Extract the (x, y) coordinate from the center of the cell holding the provided text.  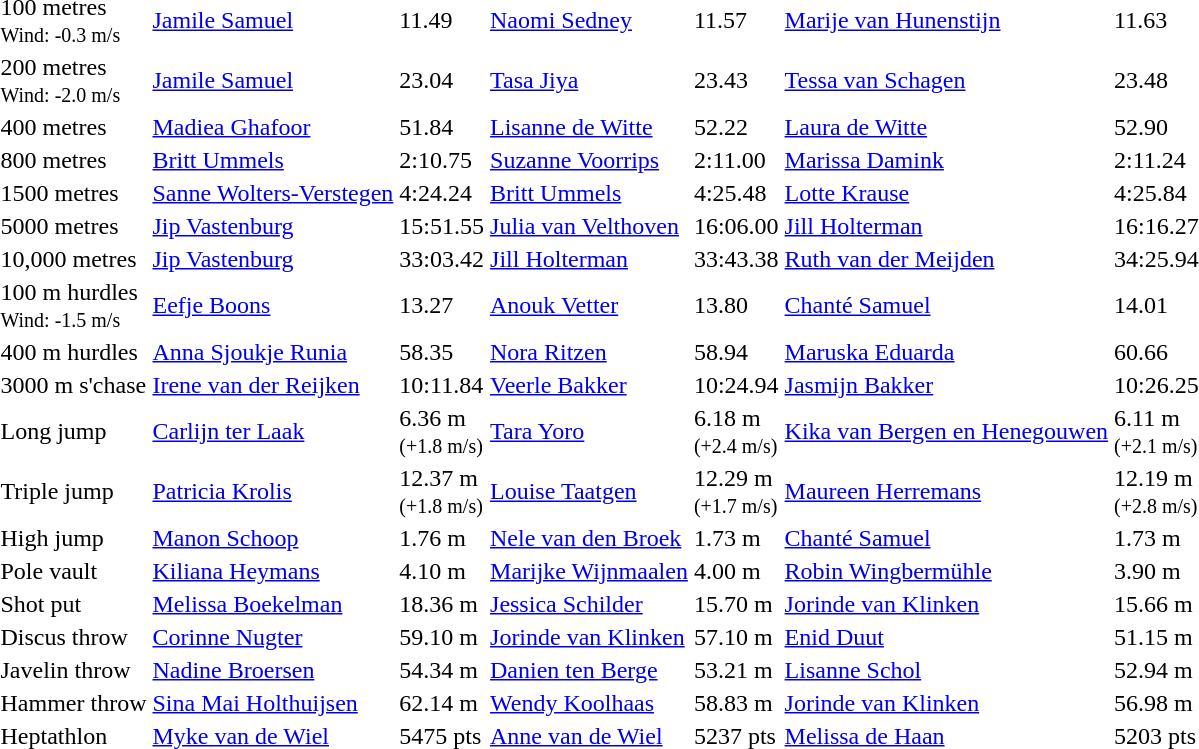
Marijke Wijnmaalen (590, 571)
4.10 m (442, 571)
Louise Taatgen (590, 492)
Veerle Bakker (590, 385)
6.18 m(+2.4 m/s) (736, 432)
Tessa van Schagen (946, 80)
Enid Duut (946, 637)
Wendy Koolhaas (590, 703)
4:25.48 (736, 193)
15:51.55 (442, 226)
13.27 (442, 306)
Lisanne Schol (946, 670)
Carlijn ter Laak (273, 432)
51.84 (442, 127)
Tara Yoro (590, 432)
Kika van Bergen en Henegouwen (946, 432)
52.22 (736, 127)
Patricia Krolis (273, 492)
18.36 m (442, 604)
Julia van Velthoven (590, 226)
Irene van der Reijken (273, 385)
58.94 (736, 352)
Danien ten Berge (590, 670)
23.04 (442, 80)
Nele van den Broek (590, 538)
Maureen Herremans (946, 492)
Melissa Boekelman (273, 604)
33:43.38 (736, 259)
Corinne Nugter (273, 637)
33:03.42 (442, 259)
10:24.94 (736, 385)
13.80 (736, 306)
12.29 m(+1.7 m/s) (736, 492)
Sanne Wolters-Verstegen (273, 193)
4.00 m (736, 571)
Sina Mai Holthuijsen (273, 703)
2:11.00 (736, 160)
Madiea Ghafoor (273, 127)
Manon Schoop (273, 538)
Maruska Eduarda (946, 352)
54.34 m (442, 670)
Jessica Schilder (590, 604)
1.73 m (736, 538)
Robin Wingbermühle (946, 571)
Marissa Damink (946, 160)
Kiliana Heymans (273, 571)
6.36 m(+1.8 m/s) (442, 432)
58.83 m (736, 703)
Jasmijn Bakker (946, 385)
16:06.00 (736, 226)
Laura de Witte (946, 127)
10:11.84 (442, 385)
1.76 m (442, 538)
Jamile Samuel (273, 80)
23.43 (736, 80)
Lotte Krause (946, 193)
Nora Ritzen (590, 352)
62.14 m (442, 703)
Tasa Jiya (590, 80)
2:10.75 (442, 160)
53.21 m (736, 670)
58.35 (442, 352)
Anouk Vetter (590, 306)
Lisanne de Witte (590, 127)
59.10 m (442, 637)
Suzanne Voorrips (590, 160)
15.70 m (736, 604)
57.10 m (736, 637)
Ruth van der Meijden (946, 259)
Nadine Broersen (273, 670)
4:24.24 (442, 193)
Anna Sjoukje Runia (273, 352)
Eefje Boons (273, 306)
12.37 m(+1.8 m/s) (442, 492)
